Return the (x, y) coordinate for the center point of the cell that contains the specified text.  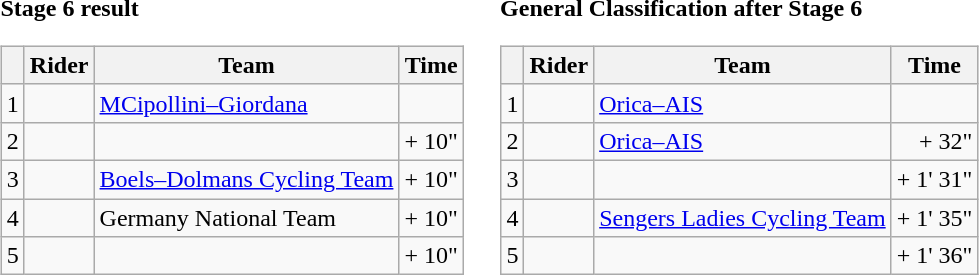
+ 1' 35" (934, 217)
Sengers Ladies Cycling Team (743, 217)
+ 32" (934, 141)
+ 1' 36" (934, 256)
+ 1' 31" (934, 179)
Boels–Dolmans Cycling Team (246, 179)
MCipollini–Giordana (246, 103)
Germany National Team (246, 217)
